For the text-containing cell, return its midpoint in [x, y] coordinate format. 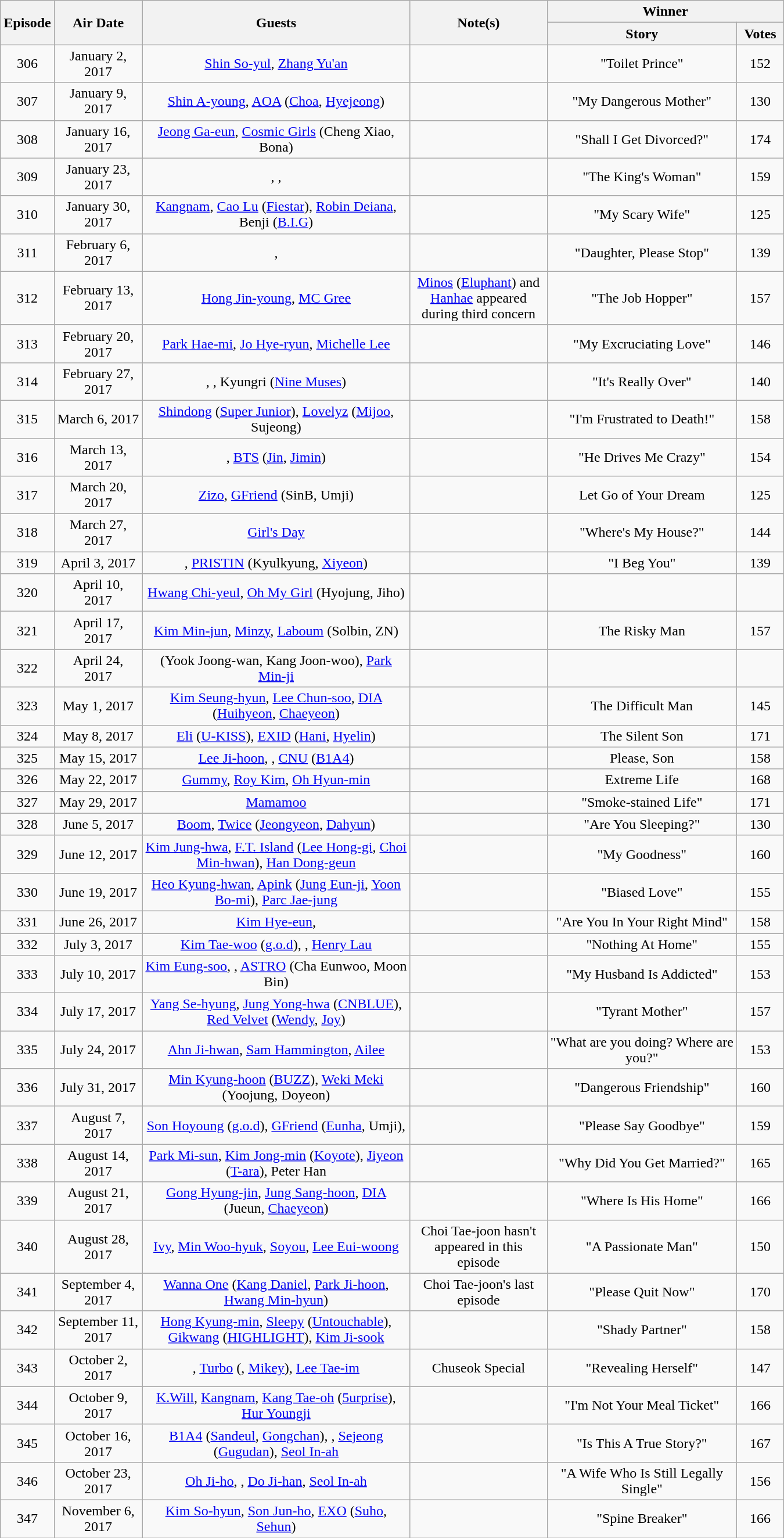
Kim Seung-hyun, Lee Chun-soo, DIA (Huihyeon, Chaeyeon) [276, 706]
"He Drives Me Crazy" [642, 457]
311 [27, 252]
August 14, 2017 [98, 1163]
"My Excruciating Love" [642, 344]
"Toilet Prince" [642, 64]
May 22, 2017 [98, 780]
"I'm Not Your Meal Ticket" [642, 1406]
October 9, 2017 [98, 1406]
Guests [276, 23]
145 [761, 706]
"I Beg You" [642, 563]
Ivy, Min Woo-hyuk, Soyou, Lee Eui-woong [276, 1246]
347 [27, 1518]
November 6, 2017 [98, 1518]
Park Mi-sun, Kim Jong-min (Koyote), Jiyeon (T-ara), Peter Han [276, 1163]
345 [27, 1443]
334 [27, 1012]
332 [27, 944]
312 [27, 298]
September 11, 2017 [98, 1330]
September 4, 2017 [98, 1292]
331 [27, 922]
Girl's Day [276, 533]
Minos (Eluphant) and Hanhae appeared during third concern [479, 298]
"Smoke-stained Life" [642, 802]
March 20, 2017 [98, 495]
February 20, 2017 [98, 344]
316 [27, 457]
"Dangerous Friendship" [642, 1087]
, BTS (Jin, Jimin) [276, 457]
February 13, 2017 [98, 298]
January 2, 2017 [98, 64]
October 23, 2017 [98, 1481]
August 21, 2017 [98, 1201]
Eli (U-KISS), EXID (Hani, Hyelin) [276, 736]
Lee Ji-hoon, , CNU (B1A4) [276, 758]
"Where's My House?" [642, 533]
"Are You Sleeping?" [642, 824]
The Risky Man [642, 631]
319 [27, 563]
320 [27, 592]
March 13, 2017 [98, 457]
Votes [761, 34]
333 [27, 975]
167 [761, 1443]
341 [27, 1292]
340 [27, 1246]
308 [27, 139]
July 31, 2017 [98, 1087]
165 [761, 1163]
328 [27, 824]
June 26, 2017 [98, 922]
April 3, 2017 [98, 563]
"My Scary Wife" [642, 215]
"Shall I Get Divorced?" [642, 139]
318 [27, 533]
"Where Is His Home" [642, 1201]
July 17, 2017 [98, 1012]
Oh Ji-ho, , Do Ji-han, Seol In-ah [276, 1481]
The Silent Son [642, 736]
April 24, 2017 [98, 668]
154 [761, 457]
"My Husband Is Addicted" [642, 975]
335 [27, 1050]
174 [761, 139]
July 3, 2017 [98, 944]
323 [27, 706]
"Shady Partner" [642, 1330]
May 8, 2017 [98, 736]
339 [27, 1201]
310 [27, 215]
, Turbo (, Mikey), Lee Tae-im [276, 1367]
325 [27, 758]
March 6, 2017 [98, 419]
, , Kyungri (Nine Muses) [276, 381]
343 [27, 1367]
, PRISTIN (Kyulkyung, Xiyeon) [276, 563]
Yang Se-hyung, Jung Yong-hwa (CNBLUE), Red Velvet (Wendy, Joy) [276, 1012]
322 [27, 668]
Extreme Life [642, 780]
Air Date [98, 23]
August 7, 2017 [98, 1126]
344 [27, 1406]
Shin So-yul, Zhang Yu'an [276, 64]
144 [761, 533]
Boom, Twice (Jeongyeon, Dahyun) [276, 824]
Ahn Ji-hwan, Sam Hammington, Ailee [276, 1050]
Please, Son [642, 758]
Wanna One (Kang Daniel, Park Ji-hoon, Hwang Min-hyun) [276, 1292]
"A Passionate Man" [642, 1246]
Gong Hyung-jin, Jung Sang-hoon, DIA (Jueun, Chaeyeon) [276, 1201]
Kangnam, Cao Lu (Fiestar), Robin Deiana, Benji (B.I.G) [276, 215]
Shindong (Super Junior), Lovelyz (Mijoo, Sujeong) [276, 419]
342 [27, 1330]
140 [761, 381]
"Spine Breaker" [642, 1518]
June 12, 2017 [98, 854]
307 [27, 101]
"Are You In Your Right Mind" [642, 922]
168 [761, 780]
January 16, 2017 [98, 139]
Zizo, GFriend (SinB, Umji) [276, 495]
"The Job Hopper" [642, 298]
Let Go of Your Dream [642, 495]
Kim Min-jun, Minzy, Laboum (Solbin, ZN) [276, 631]
"What are you doing? Where are you?" [642, 1050]
327 [27, 802]
October 2, 2017 [98, 1367]
326 [27, 780]
Winner [666, 12]
306 [27, 64]
Hwang Chi-yeul, Oh My Girl (Hyojung, Jiho) [276, 592]
338 [27, 1163]
337 [27, 1126]
329 [27, 854]
346 [27, 1481]
"I'm Frustrated to Death!" [642, 419]
"Nothing At Home" [642, 944]
January 23, 2017 [98, 177]
Son Hoyoung (g.o.d), GFriend (Eunha, Umji), [276, 1126]
"Please Say Goodbye" [642, 1126]
Note(s) [479, 23]
"It's Really Over" [642, 381]
313 [27, 344]
315 [27, 419]
May 29, 2017 [98, 802]
Hong Kyung-min, Sleepy (Untouchable), Gikwang (HIGHLIGHT), Kim Ji-sook [276, 1330]
July 24, 2017 [98, 1050]
Shin A-young, AOA (Choa, Hyejeong) [276, 101]
309 [27, 177]
May 1, 2017 [98, 706]
150 [761, 1246]
, , [276, 177]
"My Dangerous Mother" [642, 101]
Episode [27, 23]
April 10, 2017 [98, 592]
Kim Hye-eun, [276, 922]
K.Will, Kangnam, Kang Tae-oh (5urprise), Hur Youngji [276, 1406]
"The King's Woman" [642, 177]
October 16, 2017 [98, 1443]
Gummy, Roy Kim, Oh Hyun-min [276, 780]
324 [27, 736]
February 6, 2017 [98, 252]
"My Goodness" [642, 854]
"Revealing Herself" [642, 1367]
January 30, 2017 [98, 215]
Park Hae-mi, Jo Hye-ryun, Michelle Lee [276, 344]
June 19, 2017 [98, 892]
330 [27, 892]
152 [761, 64]
Mamamoo [276, 802]
156 [761, 1481]
Kim Tae-woo (g.o.d), , Henry Lau [276, 944]
February 27, 2017 [98, 381]
317 [27, 495]
Hong Jin-young, MC Gree [276, 298]
Kim Eung-soo, , ASTRO (Cha Eunwoo, Moon Bin) [276, 975]
(Yook Joong-wan, Kang Joon-woo), Park Min-ji [276, 668]
June 5, 2017 [98, 824]
Kim So-hyun, Son Jun-ho, EXO (Suho, Sehun) [276, 1518]
146 [761, 344]
Heo Kyung-hwan, Apink (Jung Eun-ji, Yoon Bo-mi), Parc Jae-jung [276, 892]
March 27, 2017 [98, 533]
"Daughter, Please Stop" [642, 252]
"Tyrant Mother" [642, 1012]
May 15, 2017 [98, 758]
336 [27, 1087]
170 [761, 1292]
321 [27, 631]
314 [27, 381]
Min Kyung-hoon (BUZZ), Weki Meki (Yoojung, Doyeon) [276, 1087]
Story [642, 34]
"Please Quit Now" [642, 1292]
Kim Jung-hwa, F.T. Island (Lee Hong-gi, Choi Min-hwan), Han Dong-geun [276, 854]
January 9, 2017 [98, 101]
July 10, 2017 [98, 975]
Chuseok Special [479, 1367]
Jeong Ga-eun, Cosmic Girls (Cheng Xiao, Bona) [276, 139]
August 28, 2017 [98, 1246]
147 [761, 1367]
, [276, 252]
"A Wife Who Is Still Legally Single" [642, 1481]
April 17, 2017 [98, 631]
The Difficult Man [642, 706]
B1A4 (Sandeul, Gongchan), , Sejeong (Gugudan), Seol In-ah [276, 1443]
Choi Tae-joon hasn't appeared in this episode [479, 1246]
"Why Did You Get Married?" [642, 1163]
"Is This A True Story?" [642, 1443]
"Biased Love" [642, 892]
Choi Tae-joon's last episode [479, 1292]
